Return (x, y) of the center of cell containing provided text 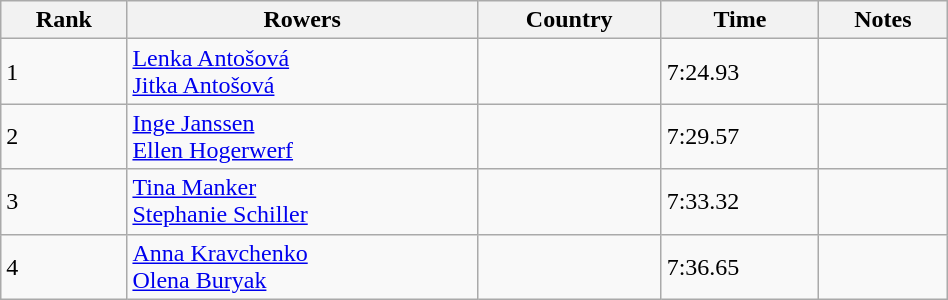
1 (64, 72)
Lenka AntošováJitka Antošová (302, 72)
Country (569, 20)
7:24.93 (740, 72)
3 (64, 202)
Tina MankerStephanie Schiller (302, 202)
7:29.57 (740, 136)
7:36.65 (740, 266)
Time (740, 20)
Rowers (302, 20)
Anna KravchenkoOlena Buryak (302, 266)
4 (64, 266)
7:33.32 (740, 202)
2 (64, 136)
Inge JanssenEllen Hogerwerf (302, 136)
Rank (64, 20)
Notes (884, 20)
